Return the [x, y] coordinate for the center point of the cell that contains the specified text.  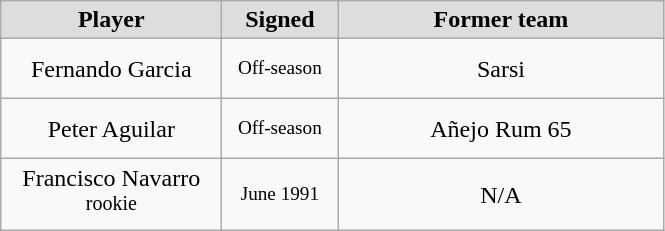
Añejo Rum 65 [501, 129]
N/A [501, 195]
Francisco Navarro rookie [112, 195]
Signed [280, 20]
Fernando Garcia [112, 69]
Sarsi [501, 69]
Player [112, 20]
Peter Aguilar [112, 129]
June 1991 [280, 195]
Former team [501, 20]
